From the cell containing the given text, extract its center point as [X, Y] coordinate. 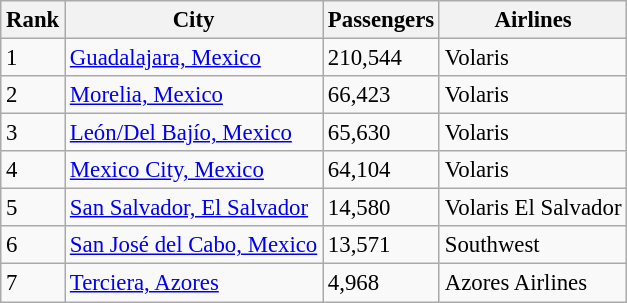
Mexico City, Mexico [194, 170]
4 [33, 170]
13,571 [382, 245]
Southwest [532, 245]
Guadalajara, Mexico [194, 58]
2 [33, 95]
León/Del Bajío, Mexico [194, 133]
Morelia, Mexico [194, 95]
San José del Cabo, Mexico [194, 245]
6 [33, 245]
14,580 [382, 208]
210,544 [382, 58]
San Salvador, El Salvador [194, 208]
65,630 [382, 133]
3 [33, 133]
Azores Airlines [532, 283]
Rank [33, 20]
64,104 [382, 170]
1 [33, 58]
5 [33, 208]
City [194, 20]
7 [33, 283]
Volaris El Salvador [532, 208]
4,968 [382, 283]
Passengers [382, 20]
66,423 [382, 95]
Airlines [532, 20]
Terciera, Azores [194, 283]
